Provide the (X, Y) coordinate of the cell's center where the given text is located.  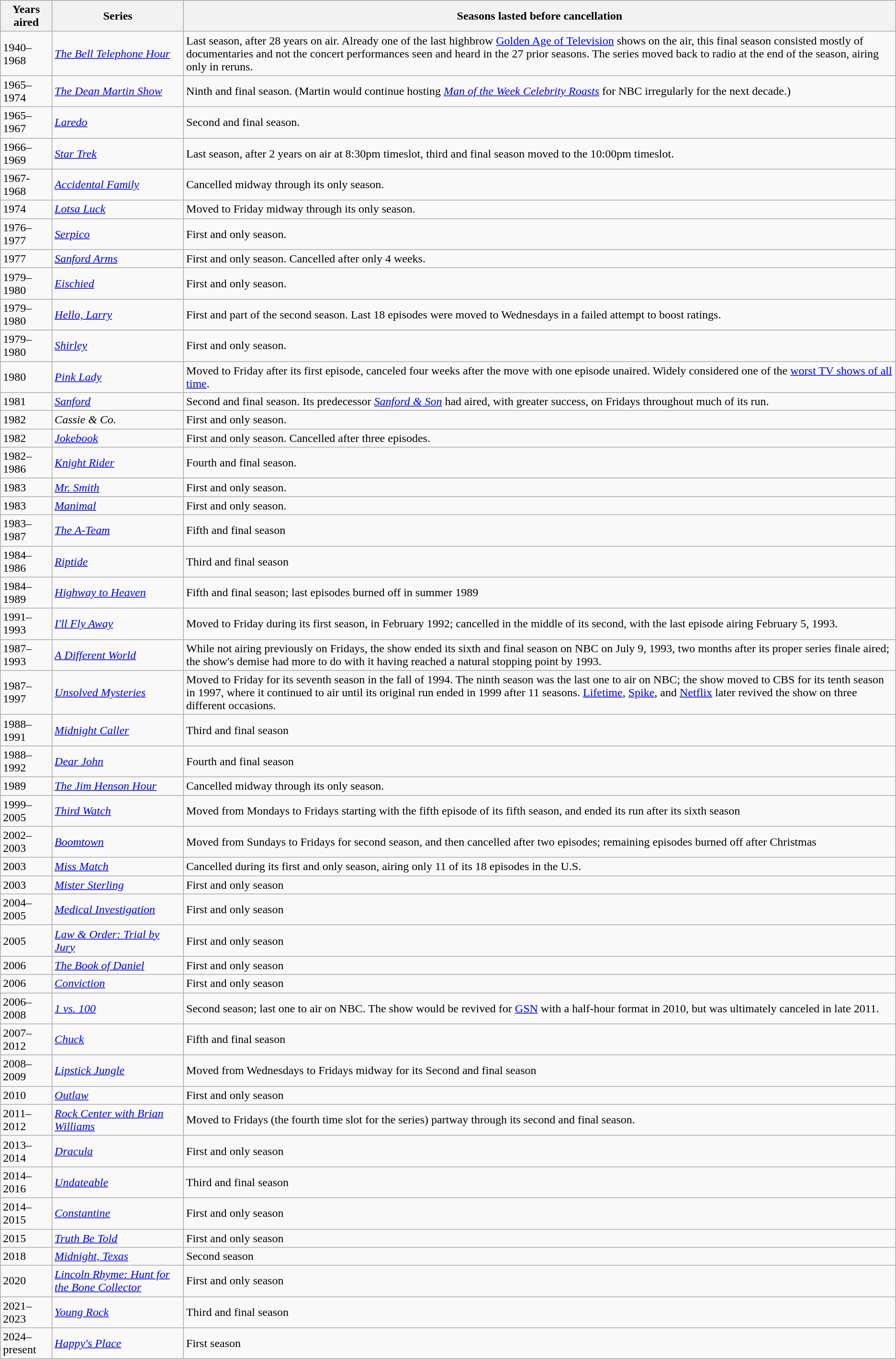
2014–2016 (26, 1182)
2010 (26, 1095)
2004–2005 (26, 910)
Moved to Friday midway through its only season. (540, 209)
Sanford (118, 402)
1977 (26, 259)
2020 (26, 1281)
2006–2008 (26, 1008)
2002–2003 (26, 842)
Star Trek (118, 153)
Years aired (26, 16)
1967-1968 (26, 185)
First and part of the second season. Last 18 episodes were moved to Wednesdays in a failed attempt to boost ratings. (540, 314)
Law & Order: Trial by Jury (118, 940)
Series (118, 16)
2014–2015 (26, 1213)
Truth Be Told (118, 1238)
Fourth and final season (540, 761)
First and only season. Cancelled after only 4 weeks. (540, 259)
1988–1992 (26, 761)
1987–1993 (26, 655)
I'll Fly Away (118, 623)
Last season, after 2 years on air at 8:30pm timeslot, third and final season moved to the 10:00pm timeslot. (540, 153)
1 vs. 100 (118, 1008)
1980 (26, 376)
Sanford Arms (118, 259)
1940–1968 (26, 54)
Lotsa Luck (118, 209)
1965–1967 (26, 123)
Mister Sterling (118, 885)
Mr. Smith (118, 487)
Hello, Larry (118, 314)
1974 (26, 209)
2018 (26, 1257)
2024–present (26, 1344)
Riptide (118, 561)
Cassie & Co. (118, 420)
Undateable (118, 1182)
The Dean Martin Show (118, 91)
Shirley (118, 346)
Miss Match (118, 867)
First and only season. Cancelled after three episodes. (540, 438)
Outlaw (118, 1095)
Second and final season. (540, 123)
Fourth and final season. (540, 463)
1988–1991 (26, 730)
1991–1993 (26, 623)
1982–1986 (26, 463)
A Different World (118, 655)
Dear John (118, 761)
Midnight Caller (118, 730)
Boomtown (118, 842)
Manimal (118, 506)
Jokebook (118, 438)
Lincoln Rhyme: Hunt for the Bone Collector (118, 1281)
Dracula (118, 1151)
2008–2009 (26, 1071)
Third Watch (118, 810)
Second and final season. Its predecessor Sanford & Son had aired, with greater success, on Fridays throughout much of its run. (540, 402)
2013–2014 (26, 1151)
Constantine (118, 1213)
Moved from Wednesdays to Fridays midway for its Second and final season (540, 1071)
1989 (26, 786)
Pink Lady (118, 376)
2015 (26, 1238)
Ninth and final season. (Martin would continue hosting Man of the Week Celebrity Roasts for NBC irregularly for the next decade.) (540, 91)
1981 (26, 402)
First season (540, 1344)
Moved to Friday during its first season, in February 1992; cancelled in the middle of its second, with the last episode airing February 5, 1993. (540, 623)
1976–1977 (26, 234)
Lipstick Jungle (118, 1071)
Happy's Place (118, 1344)
Conviction (118, 984)
2011–2012 (26, 1120)
Fifth and final season; last episodes burned off in summer 1989 (540, 593)
The Book of Daniel (118, 965)
Young Rock (118, 1312)
Second season (540, 1257)
1983–1987 (26, 531)
Seasons lasted before cancellation (540, 16)
2021–2023 (26, 1312)
Moved from Mondays to Fridays starting with the fifth episode of its fifth season, and ended its run after its sixth season (540, 810)
Rock Center with Brian Williams (118, 1120)
Eischied (118, 283)
Second season; last one to air on NBC. The show would be revived for GSN with a half-hour format in 2010, but was ultimately canceled in late 2011. (540, 1008)
2007–2012 (26, 1039)
1984–1986 (26, 561)
The Bell Telephone Hour (118, 54)
Medical Investigation (118, 910)
Knight Rider (118, 463)
2005 (26, 940)
Serpico (118, 234)
Moved to Fridays (the fourth time slot for the series) partway through its second and final season. (540, 1120)
Highway to Heaven (118, 593)
1999–2005 (26, 810)
Cancelled during its first and only season, airing only 11 of its 18 episodes in the U.S. (540, 867)
1984–1989 (26, 593)
Moved from Sundays to Fridays for second season, and then cancelled after two episodes; remaining episodes burned off after Christmas (540, 842)
Unsolved Mysteries (118, 692)
1965–1974 (26, 91)
Laredo (118, 123)
The A-Team (118, 531)
Chuck (118, 1039)
1966–1969 (26, 153)
The Jim Henson Hour (118, 786)
1987–1997 (26, 692)
Accidental Family (118, 185)
Midnight, Texas (118, 1257)
